Determine the (x, y) coordinate at the center of the cell enclosing the given text.  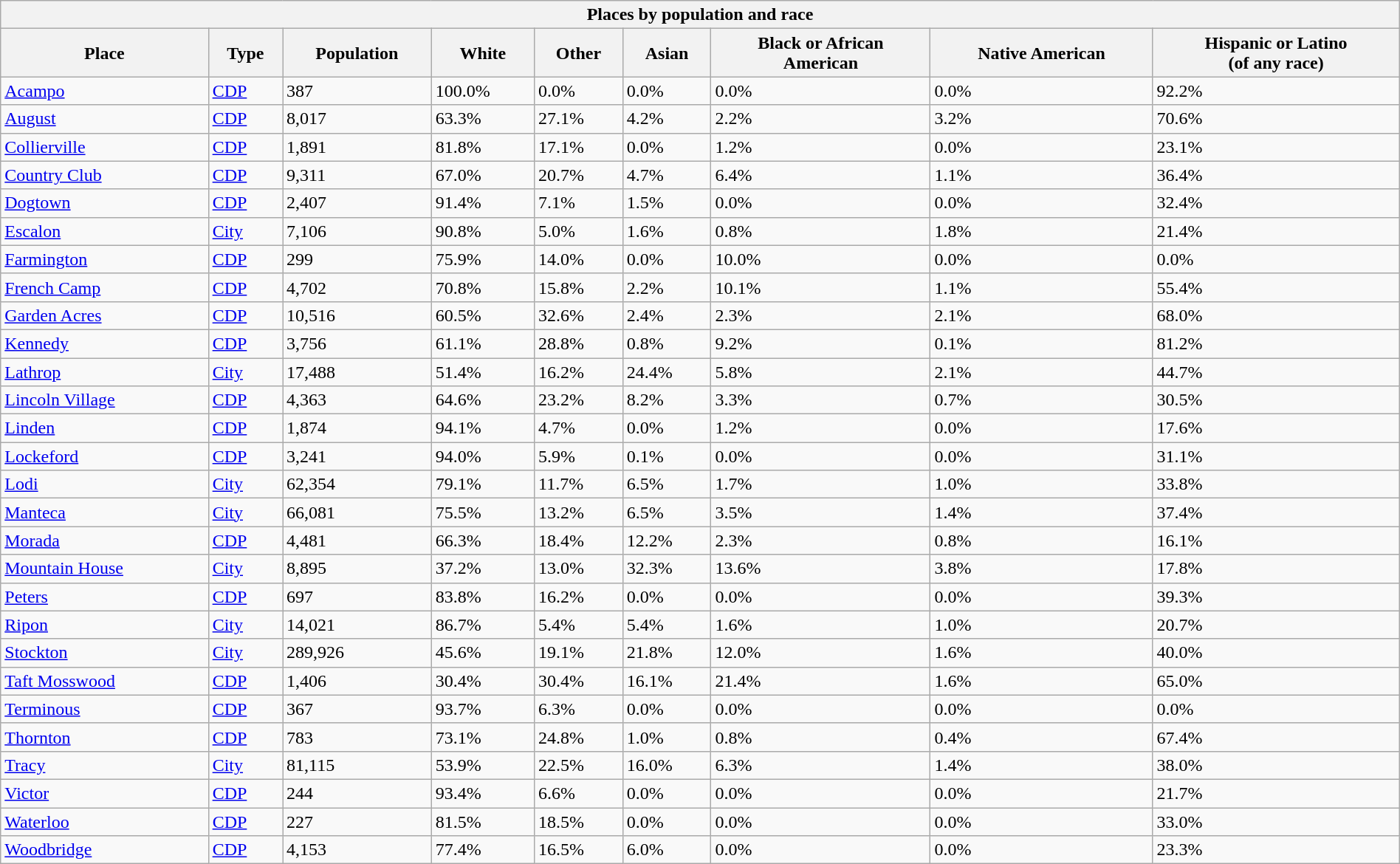
12.0% (821, 653)
93.4% (483, 793)
289,926 (357, 653)
Native American (1041, 53)
10.0% (821, 259)
61.1% (483, 343)
6.6% (579, 793)
5.0% (579, 231)
37.2% (483, 569)
French Camp (105, 287)
17.8% (1276, 569)
67.4% (1276, 737)
4,702 (357, 287)
11.7% (579, 484)
65.0% (1276, 681)
24.8% (579, 737)
Lodi (105, 484)
387 (357, 91)
White (483, 53)
Collierville (105, 147)
86.7% (483, 625)
Places by population and race (700, 15)
Kennedy (105, 343)
Terminous (105, 709)
77.4% (483, 850)
32.6% (579, 315)
45.6% (483, 653)
14,021 (357, 625)
Waterloo (105, 822)
Lockeford (105, 456)
39.3% (1276, 597)
Dogtown (105, 203)
23.1% (1276, 147)
60.5% (483, 315)
3.5% (821, 512)
Tracy (105, 765)
3.2% (1041, 119)
1.7% (821, 484)
44.7% (1276, 371)
5.9% (579, 456)
15.8% (579, 287)
75.5% (483, 512)
17,488 (357, 371)
8,895 (357, 569)
Thornton (105, 737)
94.0% (483, 456)
7,106 (357, 231)
16.5% (579, 850)
Other (579, 53)
12.2% (667, 541)
17.6% (1276, 428)
Country Club (105, 175)
40.0% (1276, 653)
783 (357, 737)
28.8% (579, 343)
Victor (105, 793)
23.2% (579, 400)
Population (357, 53)
7.1% (579, 203)
100.0% (483, 91)
91.4% (483, 203)
83.8% (483, 597)
23.3% (1276, 850)
16.0% (667, 765)
10.1% (821, 287)
9.2% (821, 343)
64.6% (483, 400)
1,406 (357, 681)
1,874 (357, 428)
32.3% (667, 569)
18.4% (579, 541)
Farmington (105, 259)
8.2% (667, 400)
Morada (105, 541)
Type (245, 53)
4.2% (667, 119)
66.3% (483, 541)
93.7% (483, 709)
32.4% (1276, 203)
30.5% (1276, 400)
8,017 (357, 119)
Ripon (105, 625)
31.1% (1276, 456)
10,516 (357, 315)
14.0% (579, 259)
21.7% (1276, 793)
4,481 (357, 541)
Peters (105, 597)
38.0% (1276, 765)
Lathrop (105, 371)
6.0% (667, 850)
63.3% (483, 119)
Garden Acres (105, 315)
33.0% (1276, 822)
2.4% (667, 315)
33.8% (1276, 484)
19.1% (579, 653)
Lincoln Village (105, 400)
22.5% (579, 765)
18.5% (579, 822)
August (105, 119)
299 (357, 259)
Asian (667, 53)
55.4% (1276, 287)
90.8% (483, 231)
0.4% (1041, 737)
5.8% (821, 371)
73.1% (483, 737)
1.8% (1041, 231)
227 (357, 822)
75.9% (483, 259)
36.4% (1276, 175)
3,756 (357, 343)
367 (357, 709)
17.1% (579, 147)
Woodbridge (105, 850)
697 (357, 597)
66,081 (357, 512)
21.8% (667, 653)
4,153 (357, 850)
13.0% (579, 569)
Mountain House (105, 569)
Hispanic or Latino(of any race) (1276, 53)
244 (357, 793)
6.4% (821, 175)
Escalon (105, 231)
62,354 (357, 484)
81.5% (483, 822)
1.5% (667, 203)
94.1% (483, 428)
Acampo (105, 91)
Linden (105, 428)
81.2% (1276, 343)
Manteca (105, 512)
81.8% (483, 147)
37.4% (1276, 512)
4,363 (357, 400)
0.7% (1041, 400)
92.2% (1276, 91)
Taft Mosswood (105, 681)
2,407 (357, 203)
70.8% (483, 287)
3,241 (357, 456)
13.2% (579, 512)
70.6% (1276, 119)
68.0% (1276, 315)
27.1% (579, 119)
81,115 (357, 765)
3.3% (821, 400)
1,891 (357, 147)
3.8% (1041, 569)
Place (105, 53)
Stockton (105, 653)
24.4% (667, 371)
13.6% (821, 569)
9,311 (357, 175)
79.1% (483, 484)
53.9% (483, 765)
67.0% (483, 175)
51.4% (483, 371)
Black or AfricanAmerican (821, 53)
